Return [X, Y] of the center of cell containing provided text 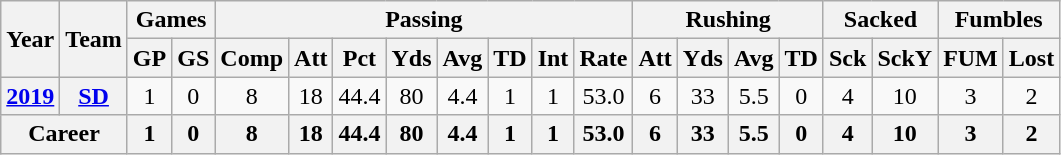
Sck [847, 58]
Games [170, 20]
SD [94, 96]
Rate [604, 58]
Lost [1031, 58]
Pct [360, 58]
Passing [424, 20]
SckY [905, 58]
Sacked [880, 20]
Team [94, 39]
Career [64, 134]
FUM [971, 58]
2019 [30, 96]
Fumbles [999, 20]
GS [194, 58]
Year [30, 39]
Rushing [728, 20]
Int [553, 58]
GP [149, 58]
Comp [252, 58]
